For the text-containing cell, return its midpoint in (x, y) coordinate format. 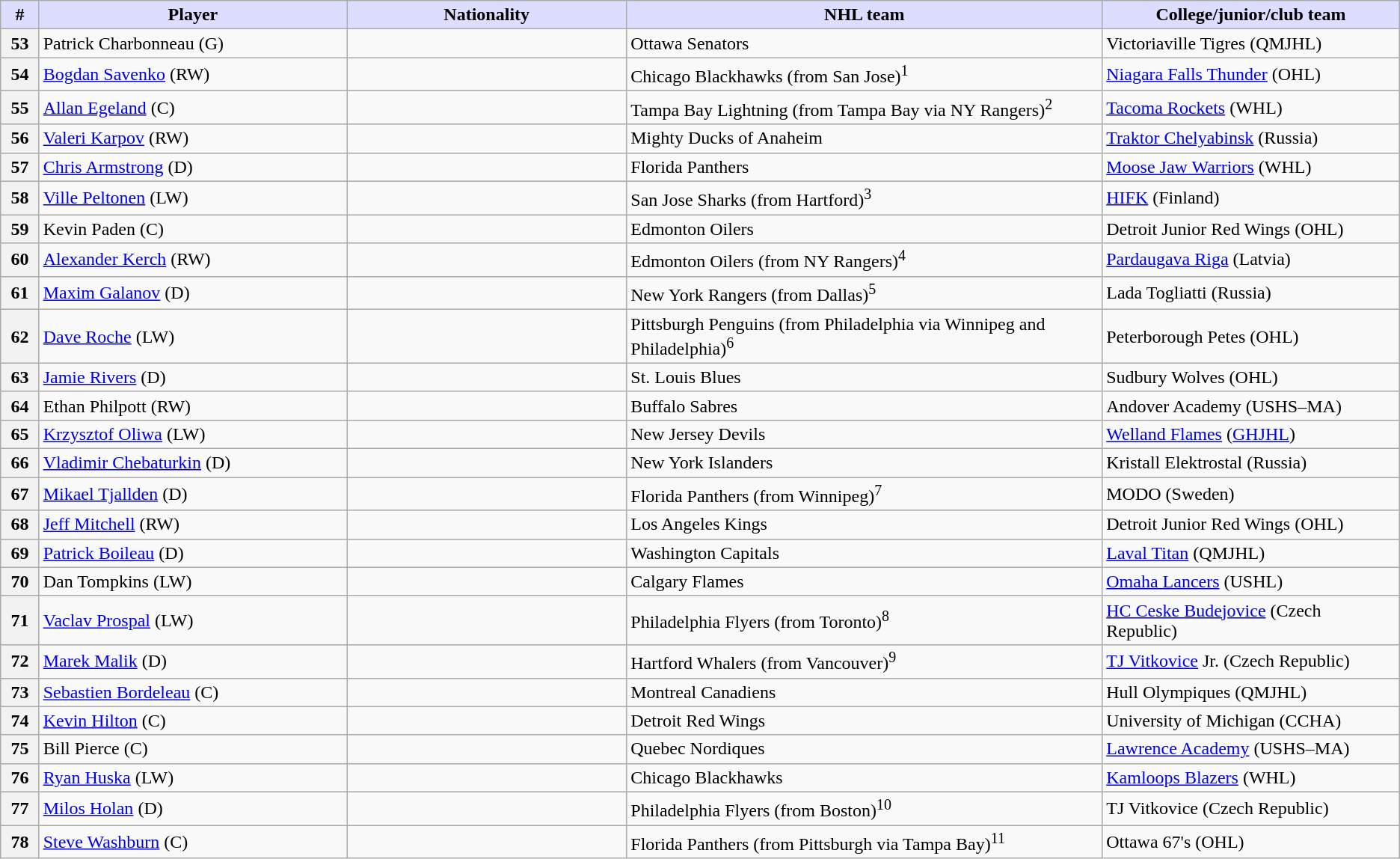
Kristall Elektrostal (Russia) (1251, 463)
67 (19, 494)
64 (19, 406)
Victoriaville Tigres (QMJHL) (1251, 43)
Patrick Charbonneau (G) (193, 43)
68 (19, 525)
Ethan Philpott (RW) (193, 406)
New York Rangers (from Dallas)5 (865, 293)
Calgary Flames (865, 581)
61 (19, 293)
Kamloops Blazers (WHL) (1251, 777)
Player (193, 15)
Ottawa Senators (865, 43)
Milos Holan (D) (193, 808)
54 (19, 75)
72 (19, 661)
Ville Peltonen (LW) (193, 198)
University of Michigan (CCHA) (1251, 721)
Maxim Galanov (D) (193, 293)
66 (19, 463)
New Jersey Devils (865, 435)
Lada Togliatti (Russia) (1251, 293)
Pittsburgh Penguins (from Philadelphia via Winnipeg and Philadelphia)6 (865, 337)
Florida Panthers (from Winnipeg)7 (865, 494)
Philadelphia Flyers (from Toronto)8 (865, 620)
57 (19, 167)
71 (19, 620)
Traktor Chelyabinsk (Russia) (1251, 138)
Krzysztof Oliwa (LW) (193, 435)
Chicago Blackhawks (from San Jose)1 (865, 75)
Sebastien Bordeleau (C) (193, 692)
Valeri Karpov (RW) (193, 138)
Mikael Tjallden (D) (193, 494)
59 (19, 229)
Vladimir Chebaturkin (D) (193, 463)
Lawrence Academy (USHS–MA) (1251, 749)
Andover Academy (USHS–MA) (1251, 406)
63 (19, 377)
MODO (Sweden) (1251, 494)
Florida Panthers (865, 167)
Allan Egeland (C) (193, 108)
62 (19, 337)
53 (19, 43)
NHL team (865, 15)
Omaha Lancers (USHL) (1251, 581)
Patrick Boileau (D) (193, 553)
Bill Pierce (C) (193, 749)
70 (19, 581)
TJ Vitkovice Jr. (Czech Republic) (1251, 661)
Edmonton Oilers (865, 229)
Chicago Blackhawks (865, 777)
Welland Flames (GHJHL) (1251, 435)
Tampa Bay Lightning (from Tampa Bay via NY Rangers)2 (865, 108)
Dave Roche (LW) (193, 337)
Marek Malik (D) (193, 661)
Nationality (487, 15)
Montreal Canadiens (865, 692)
# (19, 15)
58 (19, 198)
Florida Panthers (from Pittsburgh via Tampa Bay)11 (865, 843)
69 (19, 553)
Bogdan Savenko (RW) (193, 75)
Detroit Red Wings (865, 721)
St. Louis Blues (865, 377)
Buffalo Sabres (865, 406)
Moose Jaw Warriors (WHL) (1251, 167)
Peterborough Petes (OHL) (1251, 337)
55 (19, 108)
Steve Washburn (C) (193, 843)
56 (19, 138)
76 (19, 777)
Mighty Ducks of Anaheim (865, 138)
Hull Olympiques (QMJHL) (1251, 692)
Chris Armstrong (D) (193, 167)
Kevin Paden (C) (193, 229)
Quebec Nordiques (865, 749)
Philadelphia Flyers (from Boston)10 (865, 808)
Alexander Kerch (RW) (193, 260)
Laval Titan (QMJHL) (1251, 553)
Jeff Mitchell (RW) (193, 525)
College/junior/club team (1251, 15)
73 (19, 692)
HIFK (Finland) (1251, 198)
Edmonton Oilers (from NY Rangers)4 (865, 260)
Tacoma Rockets (WHL) (1251, 108)
75 (19, 749)
60 (19, 260)
Ottawa 67's (OHL) (1251, 843)
77 (19, 808)
Hartford Whalers (from Vancouver)9 (865, 661)
74 (19, 721)
TJ Vitkovice (Czech Republic) (1251, 808)
65 (19, 435)
San Jose Sharks (from Hartford)3 (865, 198)
Washington Capitals (865, 553)
Niagara Falls Thunder (OHL) (1251, 75)
HC Ceske Budejovice (Czech Republic) (1251, 620)
New York Islanders (865, 463)
Vaclav Prospal (LW) (193, 620)
Dan Tompkins (LW) (193, 581)
Pardaugava Riga (Latvia) (1251, 260)
Jamie Rivers (D) (193, 377)
Kevin Hilton (C) (193, 721)
Ryan Huska (LW) (193, 777)
Los Angeles Kings (865, 525)
Sudbury Wolves (OHL) (1251, 377)
78 (19, 843)
